Return [X, Y] of the center of cell containing provided text 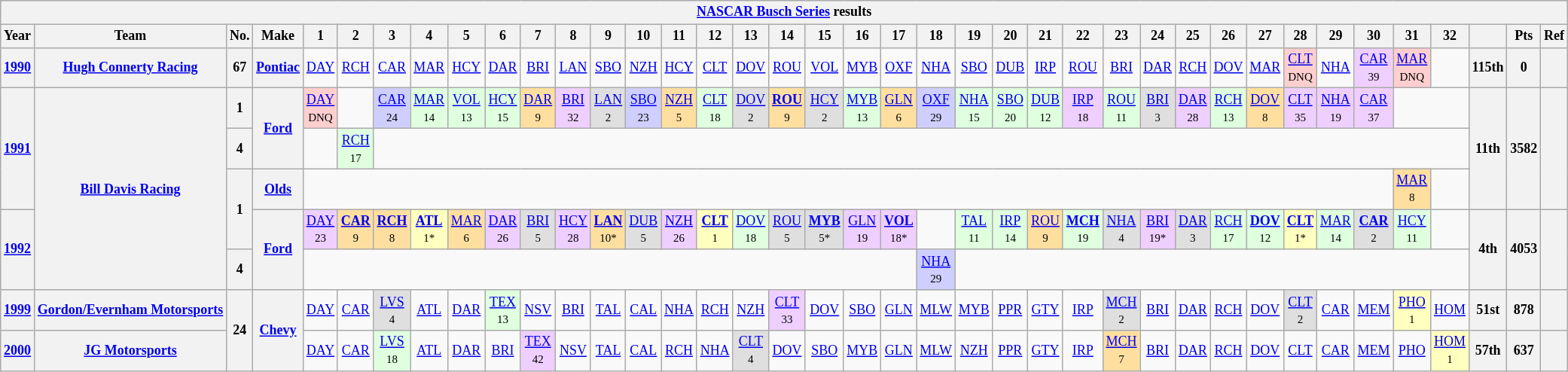
27 [1265, 36]
Pts [1524, 36]
DUB [1011, 68]
1991 [18, 149]
31 [1412, 36]
CLTDNQ [1300, 68]
23 [1121, 36]
115th [1488, 68]
HOM1 [1451, 351]
10 [643, 36]
RCH8 [392, 230]
Hugh Connerty Racing [130, 68]
11 [679, 36]
VOL13 [467, 108]
NHA19 [1336, 108]
BRI5 [538, 230]
2 [355, 36]
CLT4 [751, 351]
7 [538, 36]
MAR6 [467, 230]
Chevy [279, 330]
LAN10* [609, 230]
HCY28 [574, 230]
DOV2 [751, 108]
MCH19 [1083, 230]
DUB12 [1045, 108]
MYB5* [824, 230]
NHA29 [935, 270]
2000 [18, 351]
DAYDNQ [320, 108]
No. [239, 36]
CAR9 [355, 230]
1990 [18, 68]
13 [751, 36]
VOL18* [899, 230]
67 [239, 68]
HOM [1451, 310]
1999 [18, 310]
LAN2 [609, 108]
DOV18 [751, 230]
SBO20 [1011, 108]
0 [1524, 68]
Gordon/Evernham Motorsports [130, 310]
IRP18 [1083, 108]
NHA15 [974, 108]
GLN6 [899, 108]
Year [18, 36]
29 [1336, 36]
30 [1374, 36]
TAL11 [974, 230]
CAR37 [1374, 108]
3 [392, 36]
IRP14 [1011, 230]
MAR8 [1412, 189]
VOL [824, 68]
14 [788, 36]
3582 [1524, 149]
Pontiac [279, 68]
CAR24 [392, 108]
BRI3 [1158, 108]
MCH7 [1121, 351]
CLT1* [1300, 230]
CLT2 [1300, 310]
ROU11 [1121, 108]
NZH5 [679, 108]
CAR2 [1374, 230]
9 [609, 36]
DAY23 [320, 230]
Olds [279, 189]
NZH26 [679, 230]
17 [899, 36]
DAR26 [503, 230]
MYB13 [862, 108]
637 [1524, 351]
MARDNQ [1412, 68]
DAR3 [1193, 230]
11th [1488, 149]
57th [1488, 351]
32 [1451, 36]
NHA4 [1121, 230]
DOV8 [1265, 108]
Make [279, 36]
DOV12 [1265, 230]
12 [715, 36]
Ref [1554, 36]
DUB5 [643, 230]
28 [1300, 36]
BRI19* [1158, 230]
NASCAR Busch Series results [785, 12]
8 [574, 36]
MCH2 [1121, 310]
16 [862, 36]
20 [1011, 36]
DAR9 [538, 108]
19 [974, 36]
LVS4 [392, 310]
4053 [1524, 250]
ROU5 [788, 230]
Team [130, 36]
4th [1488, 250]
CLT1 [715, 230]
6 [503, 36]
1992 [18, 250]
26 [1228, 36]
PHO [1412, 351]
5 [467, 36]
LVS18 [392, 351]
TEX13 [503, 310]
OXF29 [935, 108]
GLN19 [862, 230]
22 [1083, 36]
SBO23 [643, 108]
878 [1524, 310]
HCY15 [503, 108]
RCH13 [1228, 108]
CLT35 [1300, 108]
LAN [574, 68]
JG Motorsports [130, 351]
BRI32 [574, 108]
21 [1045, 36]
51st [1488, 310]
CLT18 [715, 108]
18 [935, 36]
Bill Davis Racing [130, 189]
TEX42 [538, 351]
CLT33 [788, 310]
HCY11 [1412, 230]
25 [1193, 36]
HCY2 [824, 108]
OXF [899, 68]
PHO1 [1412, 310]
ATL1* [429, 230]
15 [824, 36]
DAR28 [1193, 108]
CAR39 [1374, 68]
